For the text-containing cell, return its midpoint in [X, Y] coordinate format. 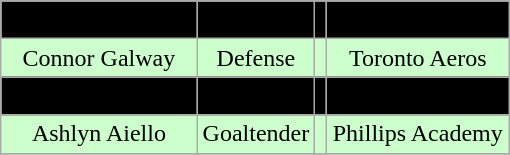
Ashlyn Aiello [99, 134]
Defense [256, 58]
Phillips Academy [418, 134]
Goaltender [256, 134]
Tabor Academy [418, 20]
Sammy Davis [99, 20]
Toronto Aeros [418, 58]
Connor Galway [99, 58]
Dexter-Southfield [418, 96]
Mary Grace Kelley [99, 96]
